Pinpoint the cell where the given text exists, returning its [X, Y] midpoint coordinate. 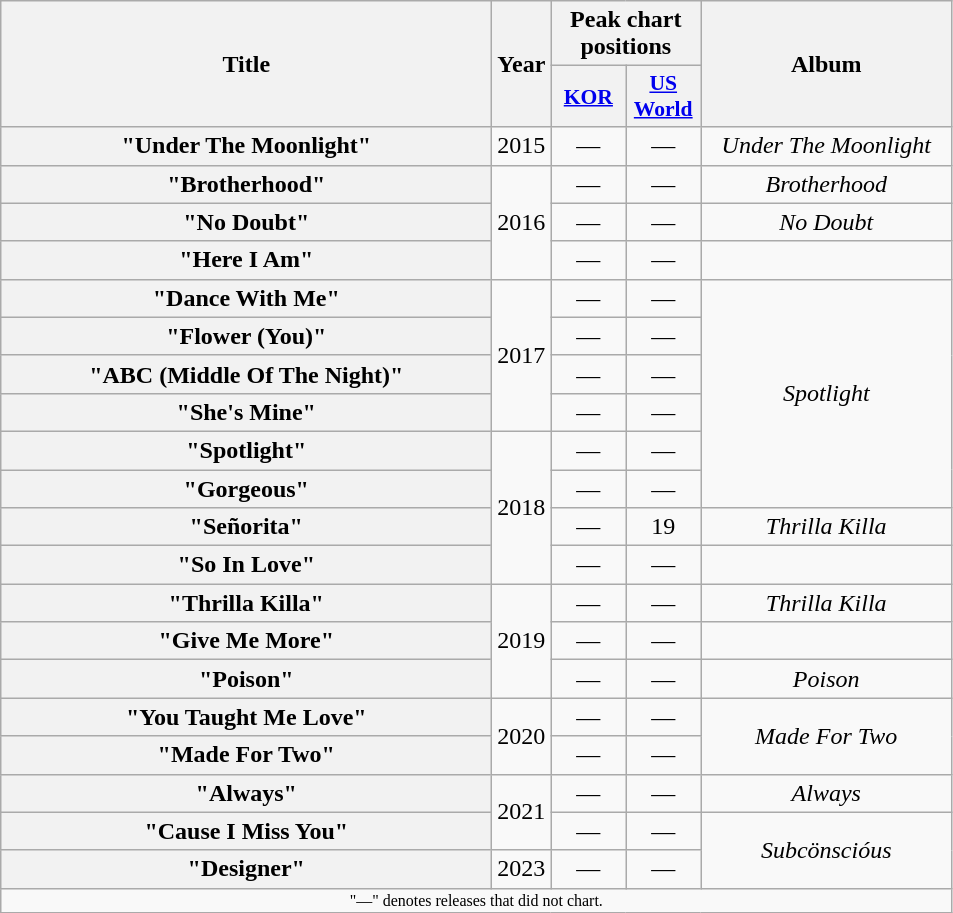
Subcönscióus [826, 850]
Year [522, 64]
2021 [522, 812]
Always [826, 793]
"Under The Moonlight" [246, 146]
"—" denotes releases that did not chart. [476, 900]
Spotlight [826, 393]
"Always" [246, 793]
"Made For Two" [246, 755]
"Thrilla Killa" [246, 603]
19 [664, 527]
2016 [522, 222]
"Designer" [246, 869]
"You Taught Me Love" [246, 717]
2020 [522, 736]
"ABC (Middle Of The Night)" [246, 374]
Under The Moonlight [826, 146]
2017 [522, 355]
"Gorgeous" [246, 489]
No Doubt [826, 222]
"Spotlight" [246, 450]
"Señorita" [246, 527]
"Here I Am" [246, 260]
Album [826, 64]
"Cause I Miss You" [246, 831]
US World [664, 96]
2018 [522, 507]
2023 [522, 869]
"Give Me More" [246, 641]
2015 [522, 146]
"Flower (You)" [246, 336]
"Poison" [246, 679]
Made For Two [826, 736]
Peak chart positions [626, 34]
KOR [588, 96]
"So In Love" [246, 565]
"She's Mine" [246, 412]
"No Doubt" [246, 222]
Poison [826, 679]
"Dance With Me" [246, 298]
"Brotherhood" [246, 184]
Brotherhood [826, 184]
2019 [522, 641]
Title [246, 64]
